For the text-containing cell, return its midpoint in (X, Y) coordinate format. 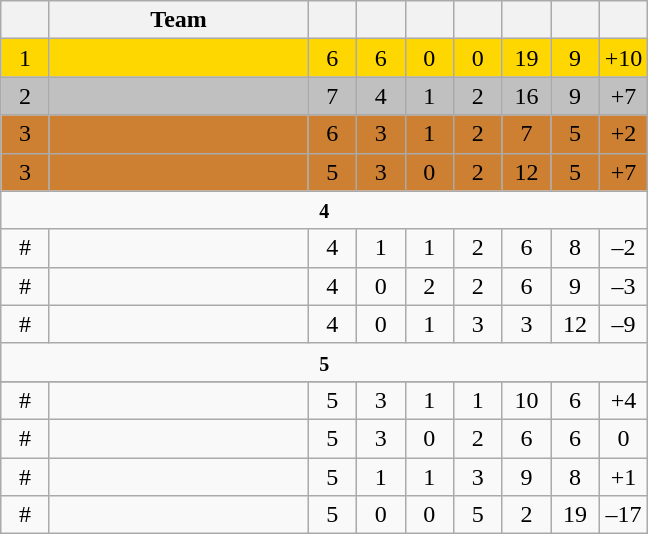
–2 (624, 248)
+10 (624, 58)
+2 (624, 134)
–3 (624, 286)
10 (526, 400)
–17 (624, 515)
Team (178, 20)
+4 (624, 400)
+1 (624, 477)
–9 (624, 324)
16 (526, 96)
